Pinpoint the cell where the given text exists, returning its (x, y) midpoint coordinate. 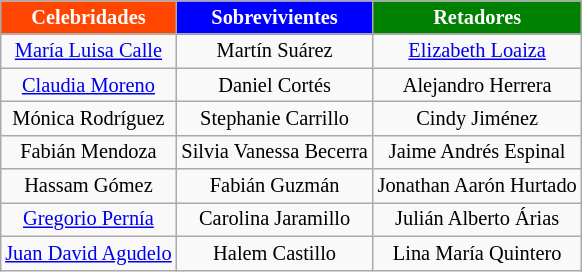
Fabián Mendoza (88, 152)
Silvia Vanessa Becerra (275, 152)
Juan David Agudelo (88, 253)
María Luisa Calle (88, 51)
Lina María Quintero (478, 253)
Carolina Jaramillo (275, 219)
Celebridades (88, 17)
Sobrevivientes (275, 17)
Alejandro Herrera (478, 85)
Hassam Gómez (88, 186)
Julián Alberto Árias (478, 219)
Elizabeth Loaiza (478, 51)
Cindy Jiménez (478, 118)
Jaime Andrés Espinal (478, 152)
Halem Castillo (275, 253)
Retadores (478, 17)
Daniel Cortés (275, 85)
Stephanie Carrillo (275, 118)
Jonathan Aarón Hurtado (478, 186)
Fabián Guzmán (275, 186)
Mónica Rodríguez (88, 118)
Gregorio Pernía (88, 219)
Claudia Moreno (88, 85)
Martín Suárez (275, 51)
